Provide the [X, Y] coordinate of the cell's center where the given text is located.  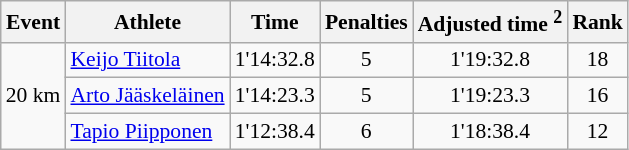
1'18:38.4 [490, 132]
16 [598, 96]
20 km [34, 96]
Time [275, 22]
Tapio Piipponen [147, 132]
1'14:32.8 [275, 60]
Penalties [366, 22]
6 [366, 132]
1'19:32.8 [490, 60]
1'19:23.3 [490, 96]
12 [598, 132]
Keijo Tiitola [147, 60]
1'12:38.4 [275, 132]
Athlete [147, 22]
Adjusted time 2 [490, 22]
Arto Jääskeläinen [147, 96]
18 [598, 60]
1'14:23.3 [275, 96]
Rank [598, 22]
Event [34, 22]
